Pinpoint the cell where the given text exists, returning its (x, y) midpoint coordinate. 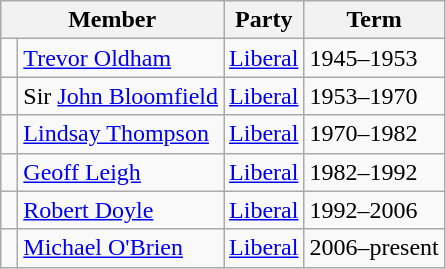
Term (374, 20)
Sir John Bloomfield (121, 96)
Trevor Oldham (121, 58)
Member (112, 20)
1953–1970 (374, 96)
1992–2006 (374, 210)
1945–1953 (374, 58)
2006–present (374, 248)
1982–1992 (374, 172)
1970–1982 (374, 134)
Robert Doyle (121, 210)
Lindsay Thompson (121, 134)
Michael O'Brien (121, 248)
Party (264, 20)
Geoff Leigh (121, 172)
